Return (X, Y) of the center of cell containing provided text 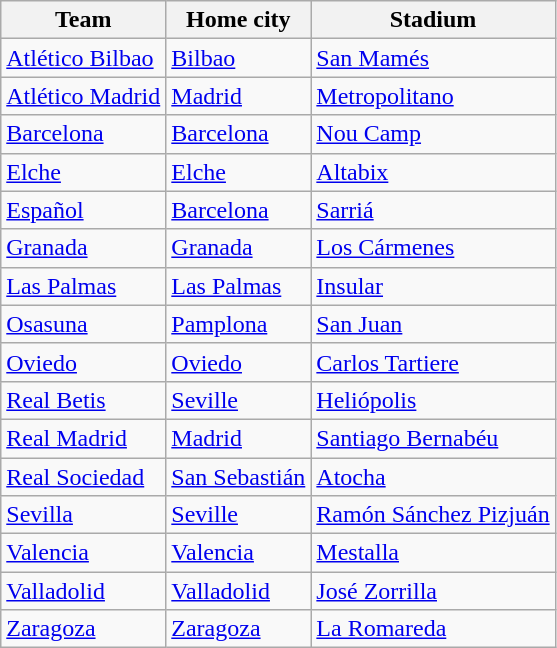
Santiago Bernabéu (433, 438)
San Sebastián (238, 477)
Insular (433, 286)
Atlético Bilbao (84, 58)
San Juan (433, 324)
Español (84, 210)
José Zorrilla (433, 591)
Carlos Tartiere (433, 362)
Home city (238, 20)
Ramón Sánchez Pizjuán (433, 515)
Mestalla (433, 553)
Nou Camp (433, 134)
Sarriá (433, 210)
Atocha (433, 477)
La Romareda (433, 629)
Real Betis (84, 400)
Bilbao (238, 58)
Stadium (433, 20)
San Mamés (433, 58)
Real Sociedad (84, 477)
Sevilla (84, 515)
Real Madrid (84, 438)
Pamplona (238, 324)
Osasuna (84, 324)
Los Cármenes (433, 248)
Metropolitano (433, 96)
Team (84, 20)
Heliópolis (433, 400)
Atlético Madrid (84, 96)
Altabix (433, 172)
